Identify which cell holds the provided text, then report its [x, y] central coordinate. 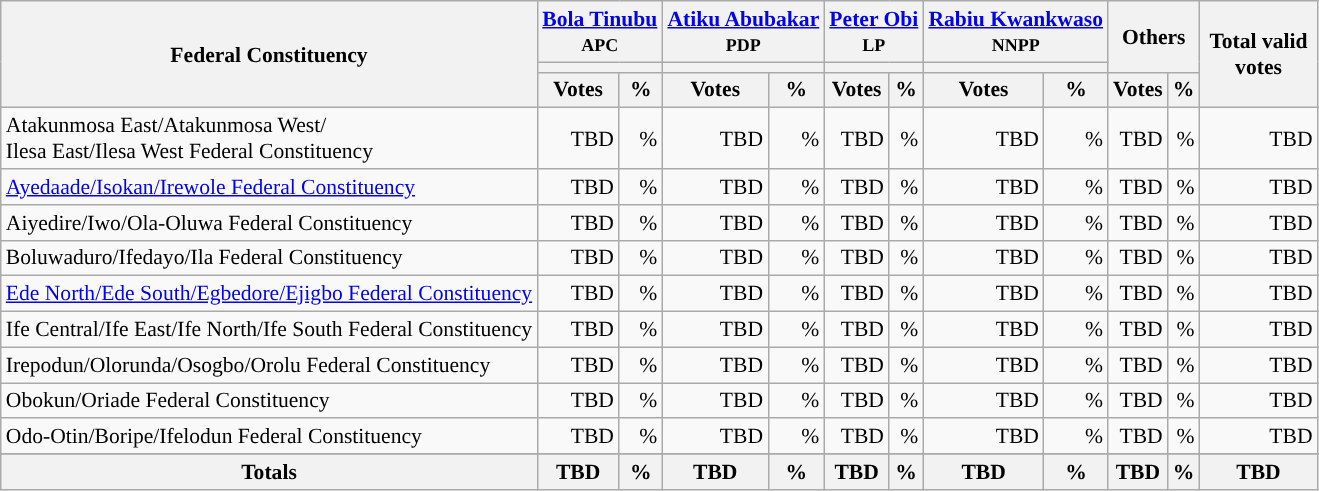
Boluwaduro/Ifedayo/Ila Federal Constituency [269, 258]
Obokun/Oriade Federal Constituency [269, 401]
Bola TinubuAPC [600, 32]
Ife Central/Ife East/Ife North/Ife South Federal Constituency [269, 330]
Odo-Otin/Boripe/Ifelodun Federal Constituency [269, 437]
Ede North/Ede South/Egbedore/Ejigbo Federal Constituency [269, 294]
Total valid votes [1258, 54]
Atiku AbubakarPDP [743, 32]
Federal Constituency [269, 54]
Rabiu KwankwasoNNPP [1016, 32]
Totals [269, 472]
Others [1154, 36]
Peter ObiLP [874, 32]
Ayedaade/Isokan/Irewole Federal Constituency [269, 187]
Irepodun/Olorunda/Osogbo/Orolu Federal Constituency [269, 365]
Aiyedire/Iwo/Ola-Oluwa Federal Constituency [269, 223]
Atakunmosa East/Atakunmosa West/Ilesa East/Ilesa West Federal Constituency [269, 138]
